Return (X, Y) of the center of cell containing provided text 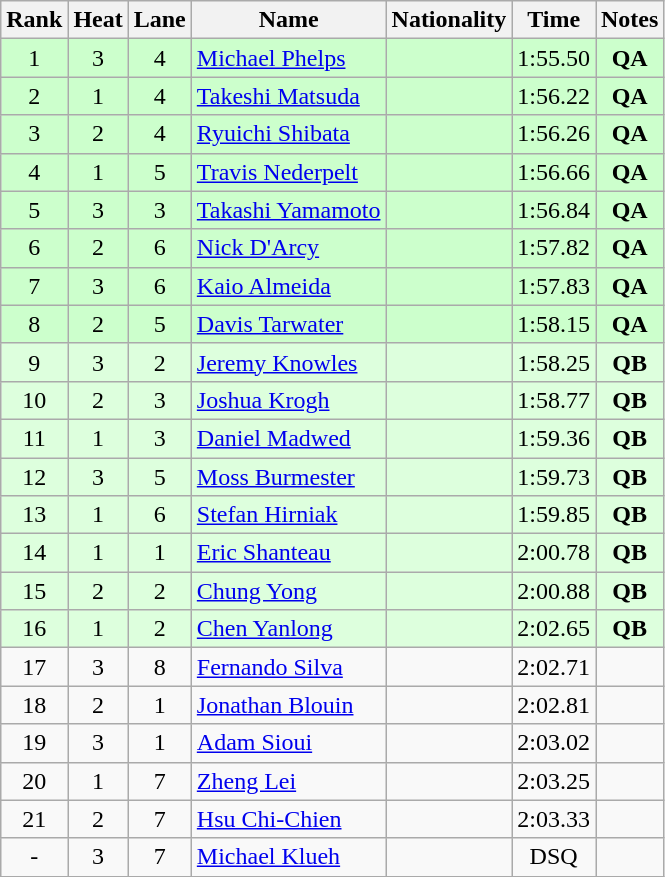
Jeremy Knowles (288, 362)
1:57.83 (554, 286)
Notes (630, 20)
2:02.65 (554, 629)
Takeshi Matsuda (288, 96)
16 (34, 629)
1:59.85 (554, 515)
12 (34, 477)
2:03.33 (554, 819)
2:00.88 (554, 591)
Chung Yong (288, 591)
13 (34, 515)
- (34, 857)
1:59.73 (554, 477)
Adam Sioui (288, 743)
Hsu Chi-Chien (288, 819)
1:56.84 (554, 210)
1:56.66 (554, 172)
Time (554, 20)
Michael Klueh (288, 857)
19 (34, 743)
Name (288, 20)
Nationality (449, 20)
20 (34, 781)
18 (34, 705)
Rank (34, 20)
Michael Phelps (288, 58)
1:55.50 (554, 58)
Davis Tarwater (288, 324)
Joshua Krogh (288, 400)
2:03.25 (554, 781)
2:00.78 (554, 553)
1:56.22 (554, 96)
1:57.82 (554, 248)
10 (34, 400)
Heat (98, 20)
Jonathan Blouin (288, 705)
Fernando Silva (288, 667)
1:59.36 (554, 438)
15 (34, 591)
1:58.15 (554, 324)
Moss Burmester (288, 477)
Nick D'Arcy (288, 248)
1:58.25 (554, 362)
Lane (160, 20)
11 (34, 438)
14 (34, 553)
2:02.81 (554, 705)
Daniel Madwed (288, 438)
Chen Yanlong (288, 629)
21 (34, 819)
Takashi Yamamoto (288, 210)
1:58.77 (554, 400)
9 (34, 362)
Zheng Lei (288, 781)
Kaio Almeida (288, 286)
Stefan Hirniak (288, 515)
2:02.71 (554, 667)
DSQ (554, 857)
2:03.02 (554, 743)
1:56.26 (554, 134)
Ryuichi Shibata (288, 134)
Travis Nederpelt (288, 172)
17 (34, 667)
Eric Shanteau (288, 553)
